Detect which cell encompasses the target text, then output its [x, y] center coordinate. 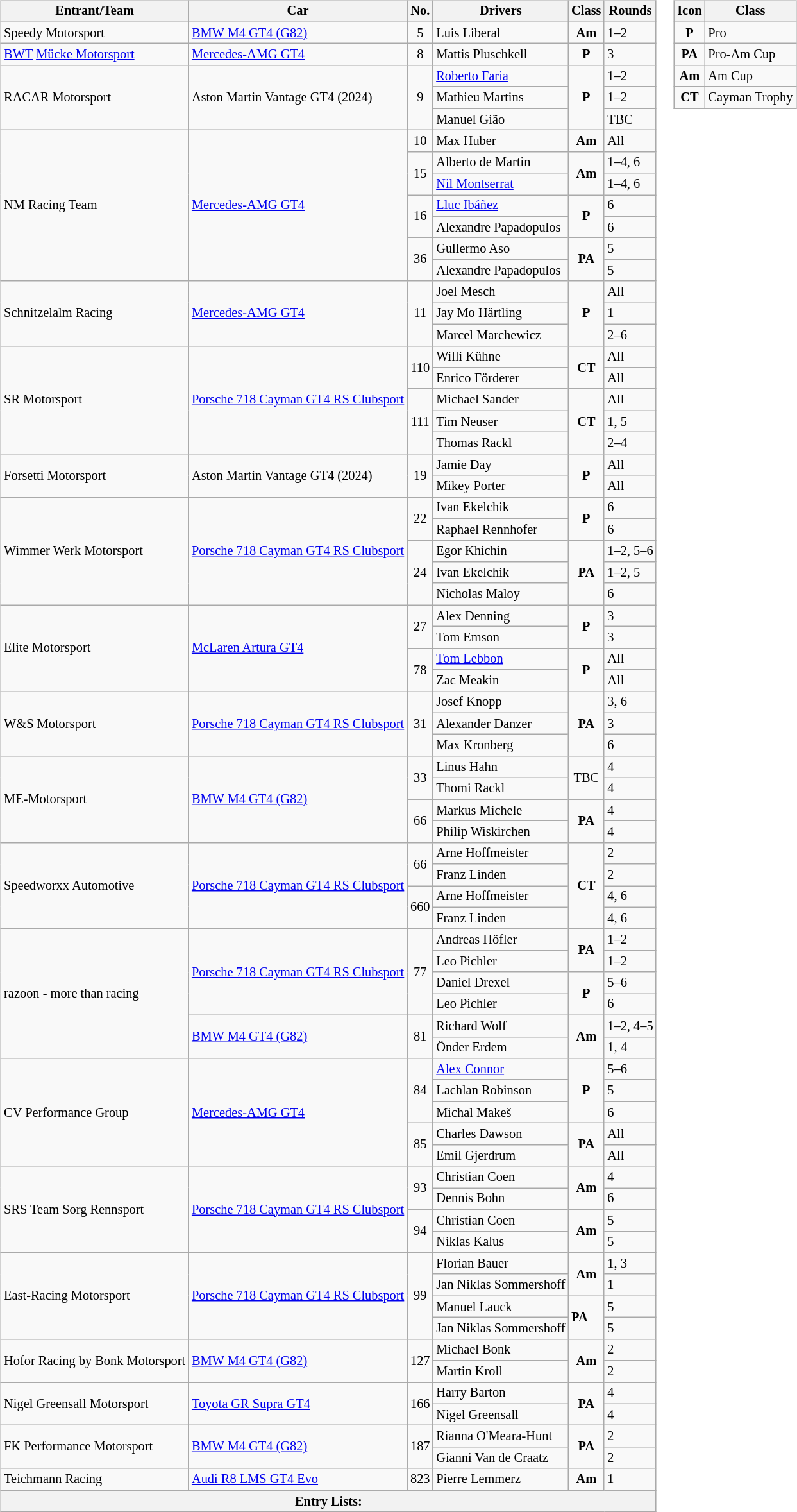
24 [420, 572]
Önder Erdem [500, 1048]
Lluc Ibáñez [500, 206]
Max Kronberg [500, 745]
Rounds [630, 12]
Alex Connor [500, 1069]
McLaren Artura GT4 [298, 648]
Florian Bauer [500, 1264]
Daniel Drexel [500, 983]
SRS Team Sorg Rennsport [95, 1210]
CV Performance Group [95, 1112]
Linus Hahn [500, 767]
Forsetti Motorsport [95, 475]
Michael Sander [500, 400]
1, 4 [630, 1048]
Raphael Rennhofer [500, 529]
33 [420, 777]
Egor Khichin [500, 551]
Icon [689, 12]
85 [420, 1144]
No. [420, 12]
Joel Mesch [500, 292]
1–2, 4–5 [630, 1026]
Rianna O'Meara-Hunt [500, 1436]
9 [420, 98]
Tom Lebbon [500, 659]
11 [420, 313]
81 [420, 1037]
East-Racing Motorsport [95, 1296]
31 [420, 724]
Pierre Lemmerz [500, 1479]
127 [420, 1360]
110 [420, 367]
razoon - more than racing [95, 994]
Andreas Höfler [500, 940]
Nigel Greensall [500, 1414]
Jay Mo Härtling [500, 314]
Nil Montserrat [500, 184]
W&S Motorsport [95, 724]
77 [420, 973]
Mathieu Martins [500, 98]
Nicholas Maloy [500, 594]
15 [420, 173]
Jamie Day [500, 464]
Manuel Gião [500, 119]
FK Performance Motorsport [95, 1447]
Pro-Am Cup [751, 55]
Richard Wolf [500, 1026]
2–6 [630, 335]
94 [420, 1230]
Emil Gjerdrum [500, 1155]
19 [420, 475]
1, 3 [630, 1264]
93 [420, 1188]
RACAR Motorsport [95, 98]
Am Cup [751, 76]
Alberto de Martin [500, 162]
Cayman Trophy [751, 98]
Drivers [500, 12]
Tom Emson [500, 638]
Pro [751, 33]
Enrico Förderer [500, 378]
Gullermo Aso [500, 249]
Hofor Racing by Bonk Motorsport [95, 1360]
99 [420, 1296]
8 [420, 55]
Tim Neuser [500, 421]
ME-Motorsport [95, 799]
Speedy Motorsport [95, 33]
Dennis Bohn [500, 1199]
Zac Meakin [500, 681]
Roberto Faria [500, 76]
Alex Denning [500, 616]
Harry Barton [500, 1393]
Michal Makeš [500, 1112]
16 [420, 217]
84 [420, 1091]
Lachlan Robinson [500, 1091]
1–2, 5–6 [630, 551]
Josef Knopp [500, 702]
Mattis Pluschkell [500, 55]
1, 5 [630, 421]
Marcel Marchewicz [500, 335]
Mikey Porter [500, 486]
22 [420, 518]
36 [420, 259]
Audi R8 LMS GT4 Evo [298, 1479]
Entry Lists: [328, 1501]
Max Huber [500, 141]
Wimmer Werk Motorsport [95, 551]
Markus Michele [500, 810]
Nigel Greensall Motorsport [95, 1404]
2–4 [630, 443]
Charles Dawson [500, 1134]
SR Motorsport [95, 400]
Toyota GR Supra GT4 [298, 1404]
Martin Kroll [500, 1372]
660 [420, 907]
1–2, 5 [630, 573]
Schnitzelalm Racing [95, 313]
166 [420, 1404]
Manuel Lauck [500, 1307]
Car [298, 12]
Teichmann Racing [95, 1479]
Entrant/Team [95, 12]
823 [420, 1479]
Elite Motorsport [95, 648]
NM Racing Team [95, 206]
187 [420, 1447]
78 [420, 670]
Michael Bonk [500, 1350]
Alexander Danzer [500, 724]
Speedworxx Automotive [95, 885]
27 [420, 626]
Philip Wiskirchen [500, 832]
10 [420, 141]
Willi Kühne [500, 357]
3, 6 [630, 702]
Thomi Rackl [500, 788]
BWT Mücke Motorsport [95, 55]
111 [420, 421]
Niklas Kalus [500, 1242]
Thomas Rackl [500, 443]
Gianni Van de Craatz [500, 1458]
Luis Liberal [500, 33]
